Provide the (x, y) coordinate of the cell's center where the given text is located.  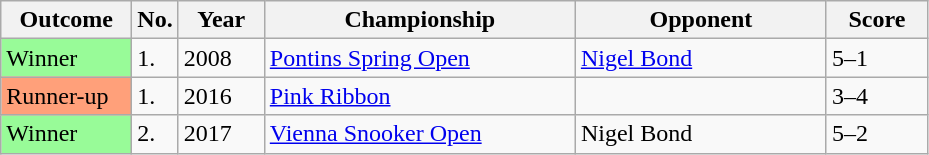
2. (155, 134)
3–4 (876, 96)
Vienna Snooker Open (420, 134)
2017 (221, 134)
Year (221, 20)
Championship (420, 20)
Opponent (700, 20)
Runner-up (66, 96)
5–2 (876, 134)
Outcome (66, 20)
Pontins Spring Open (420, 58)
2016 (221, 96)
No. (155, 20)
Pink Ribbon (420, 96)
5–1 (876, 58)
Score (876, 20)
2008 (221, 58)
